For the text-containing cell, return its midpoint in [x, y] coordinate format. 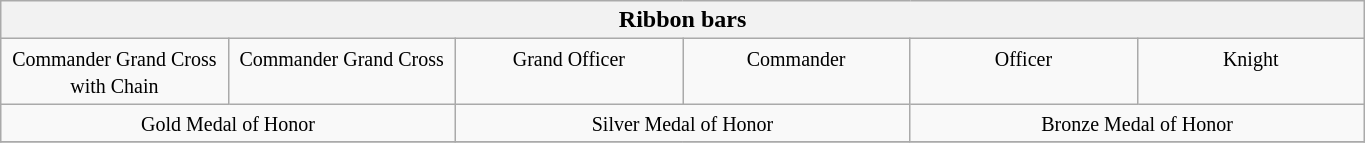
Gold Medal of Honor [228, 123]
Grand Officer [568, 72]
Commander Grand Cross with Chain [114, 72]
Knight [1250, 72]
Bronze Medal of Honor [1138, 123]
Officer [1024, 72]
Silver Medal of Honor [682, 123]
Ribbon bars [683, 20]
Commander [796, 72]
Commander Grand Cross [342, 72]
